Search for the cell housing the specified text and yield its (x, y) center coordinate. 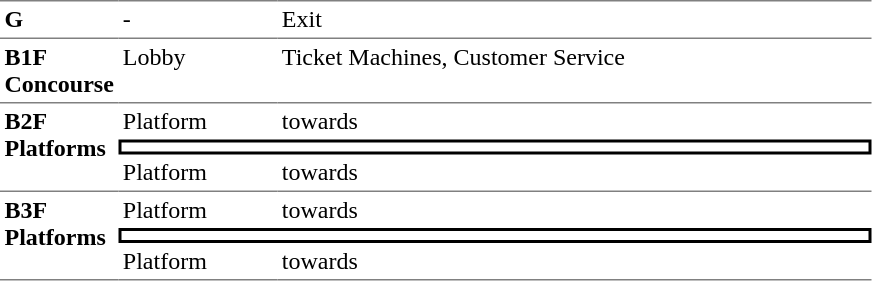
B2F Platforms (59, 148)
B1FConcourse (59, 71)
- (198, 19)
Lobby (198, 71)
Exit (574, 19)
Ticket Machines, Customer Service (574, 71)
G (59, 19)
B3F Platforms (59, 236)
